Return [X, Y] of the center of cell containing provided text 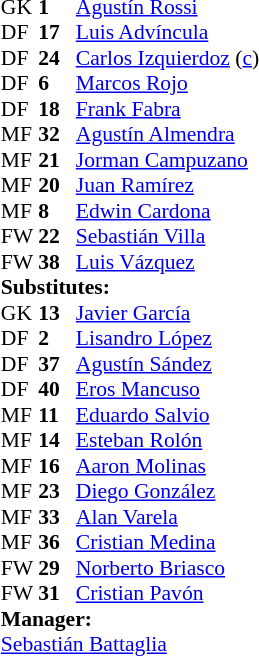
Juan Ramírez [168, 185]
8 [57, 211]
16 [57, 466]
36 [57, 543]
38 [57, 262]
Cristian Pavón [168, 593]
Esteban Rolón [168, 441]
21 [57, 160]
Eduardo Salvio [168, 415]
Norberto Briasco [168, 568]
Edwin Cardona [168, 211]
2 [57, 339]
Carlos Izquierdoz (c) [168, 58]
11 [57, 415]
Jorman Campuzano [168, 160]
Agustín Sández [168, 364]
32 [57, 135]
Sebastián Villa [168, 237]
31 [57, 593]
29 [57, 568]
Alan Varela [168, 517]
Substitutes: [130, 287]
Luis Advíncula [168, 33]
Eros Mancuso [168, 389]
Lisandro López [168, 339]
GK [20, 313]
18 [57, 109]
17 [57, 33]
20 [57, 185]
Javier García [168, 313]
37 [57, 364]
6 [57, 83]
14 [57, 441]
Frank Fabra [168, 109]
Luis Vázquez [168, 262]
Manager: [130, 619]
Aaron Molinas [168, 466]
23 [57, 491]
Diego González [168, 491]
40 [57, 389]
24 [57, 58]
22 [57, 237]
Marcos Rojo [168, 83]
33 [57, 517]
Agustín Almendra [168, 135]
Cristian Medina [168, 543]
13 [57, 313]
